Output the (X, Y) coordinate of the center of the cell containing the given text.  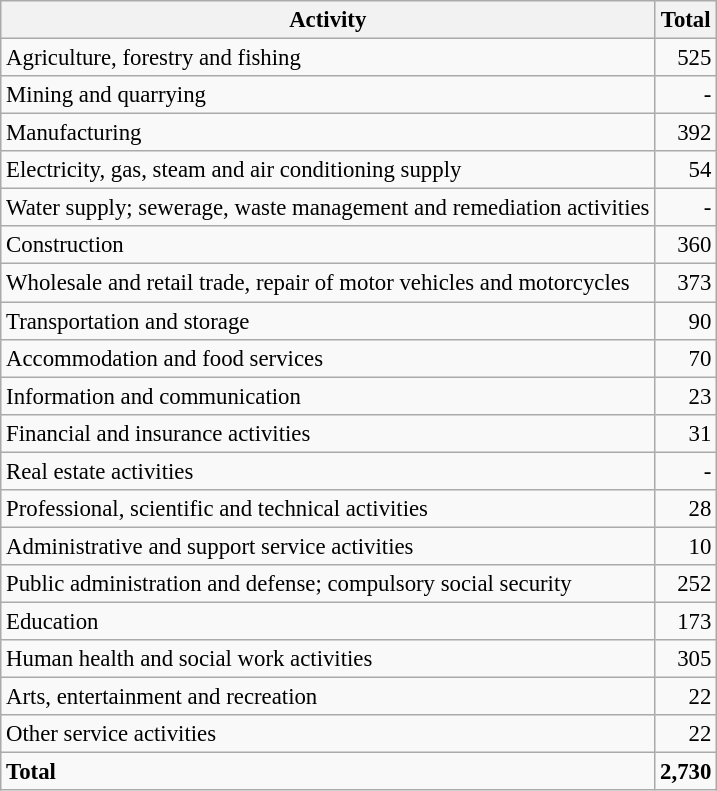
373 (686, 283)
Public administration and defense; compulsory social security (328, 584)
90 (686, 321)
Activity (328, 20)
70 (686, 358)
Administrative and support service activities (328, 546)
305 (686, 659)
360 (686, 245)
Professional, scientific and technical activities (328, 509)
31 (686, 433)
23 (686, 396)
392 (686, 133)
173 (686, 621)
525 (686, 58)
Education (328, 621)
Other service activities (328, 734)
Water supply; sewerage, waste management and remediation activities (328, 208)
Information and communication (328, 396)
54 (686, 170)
Construction (328, 245)
Agriculture, forestry and fishing (328, 58)
Electricity, gas, steam and air conditioning supply (328, 170)
28 (686, 509)
252 (686, 584)
Manufacturing (328, 133)
Real estate activities (328, 471)
Arts, entertainment and recreation (328, 697)
Accommodation and food services (328, 358)
Wholesale and retail trade, repair of motor vehicles and motorcycles (328, 283)
Mining and quarrying (328, 95)
2,730 (686, 772)
Transportation and storage (328, 321)
Financial and insurance activities (328, 433)
10 (686, 546)
Human health and social work activities (328, 659)
